Scan for the cell matching the given text and deliver its (X, Y) coordinate at center. 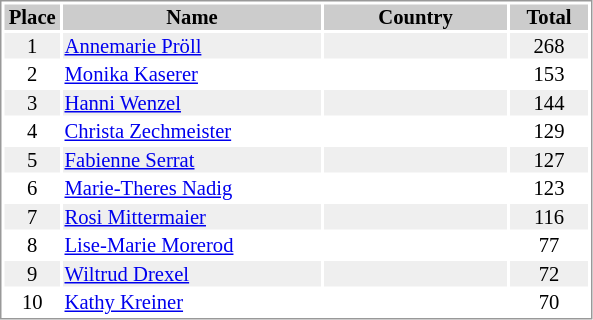
6 (32, 189)
Christa Zechmeister (192, 131)
144 (549, 103)
129 (549, 131)
Lise-Marie Morerod (192, 245)
123 (549, 189)
Place (32, 17)
1 (32, 46)
Kathy Kreiner (192, 303)
Rosi Mittermaier (192, 217)
Total (549, 17)
2 (32, 75)
70 (549, 303)
9 (32, 274)
Annemarie Pröll (192, 46)
116 (549, 217)
Fabienne Serrat (192, 160)
10 (32, 303)
8 (32, 245)
Monika Kaserer (192, 75)
77 (549, 245)
Wiltrud Drexel (192, 274)
Name (192, 17)
153 (549, 75)
268 (549, 46)
5 (32, 160)
Hanni Wenzel (192, 103)
7 (32, 217)
Marie-Theres Nadig (192, 189)
127 (549, 160)
3 (32, 103)
Country (416, 17)
72 (549, 274)
4 (32, 131)
